Determine the (x, y) coordinate at the center of the cell enclosing the given text.  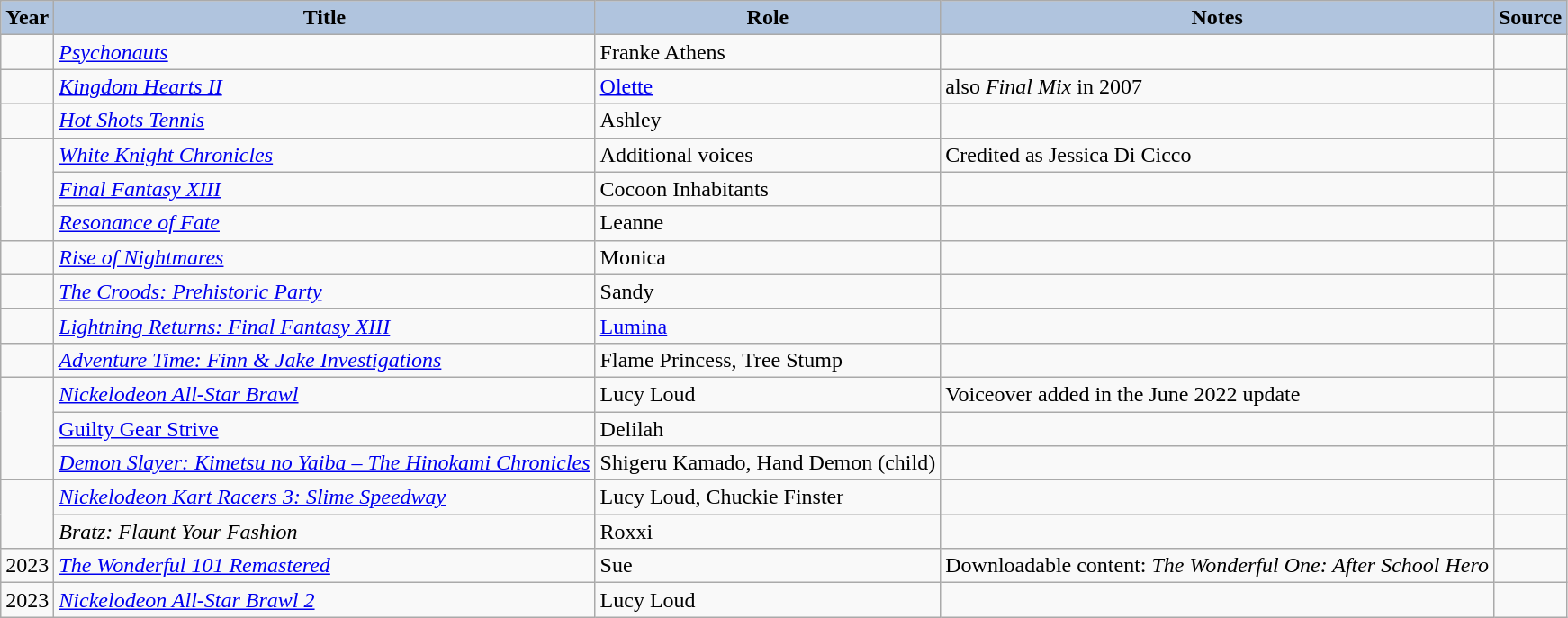
Roxxi (768, 532)
Delilah (768, 429)
Lightning Returns: Final Fantasy XIII (324, 326)
The Croods: Prehistoric Party (324, 291)
Flame Princess, Tree Stump (768, 360)
Monica (768, 257)
Year (27, 18)
Psychonauts (324, 52)
Nickelodeon All-Star Brawl 2 (324, 600)
Additional voices (768, 155)
Title (324, 18)
Lucy Loud, Chuckie Finster (768, 497)
White Knight Chronicles (324, 155)
The Wonderful 101 Remastered (324, 566)
Notes (1217, 18)
Shigeru Kamado, Hand Demon (child) (768, 463)
Resonance of Fate (324, 223)
Nickelodeon All-Star Brawl (324, 394)
Sandy (768, 291)
Adventure Time: Finn & Jake Investigations (324, 360)
Rise of Nightmares (324, 257)
Sue (768, 566)
Kingdom Hearts II (324, 86)
Hot Shots Tennis (324, 121)
Olette (768, 86)
Lumina (768, 326)
Credited as Jessica Di Cicco (1217, 155)
Bratz: Flaunt Your Fashion (324, 532)
Downloadable content: The Wonderful One: After School Hero (1217, 566)
Cocoon Inhabitants (768, 189)
Final Fantasy XIII (324, 189)
also Final Mix in 2007 (1217, 86)
Nickelodeon Kart Racers 3: Slime Speedway (324, 497)
Guilty Gear Strive (324, 429)
Voiceover added in the June 2022 update (1217, 394)
Source (1530, 18)
Demon Slayer: Kimetsu no Yaiba – The Hinokami Chronicles (324, 463)
Role (768, 18)
Ashley (768, 121)
Franke Athens (768, 52)
Leanne (768, 223)
